From the cell containing the given text, extract its center point as (x, y) coordinate. 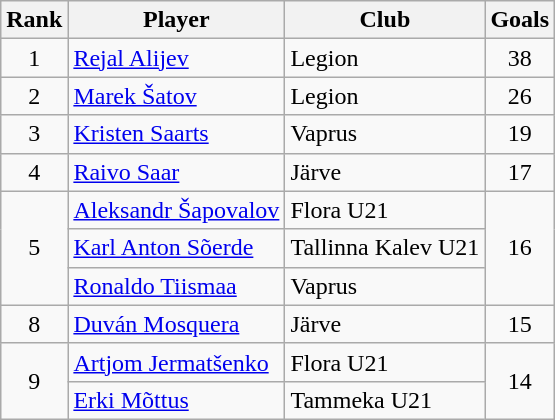
5 (34, 248)
19 (520, 134)
1 (34, 58)
8 (34, 324)
38 (520, 58)
Ronaldo Tiismaa (176, 286)
2 (34, 96)
26 (520, 96)
Duván Mosquera (176, 324)
Goals (520, 20)
Player (176, 20)
Rank (34, 20)
Marek Šatov (176, 96)
Kristen Saarts (176, 134)
9 (34, 381)
Karl Anton Sõerde (176, 248)
Aleksandr Šapovalov (176, 210)
Raivo Saar (176, 172)
Rejal Alijev (176, 58)
Erki Mõttus (176, 400)
Tallinna Kalev U21 (385, 248)
16 (520, 248)
14 (520, 381)
Club (385, 20)
3 (34, 134)
17 (520, 172)
15 (520, 324)
Artjom Jermatšenko (176, 362)
Tammeka U21 (385, 400)
4 (34, 172)
